Determine the (x, y) coordinate at the center of the cell enclosing the given text.  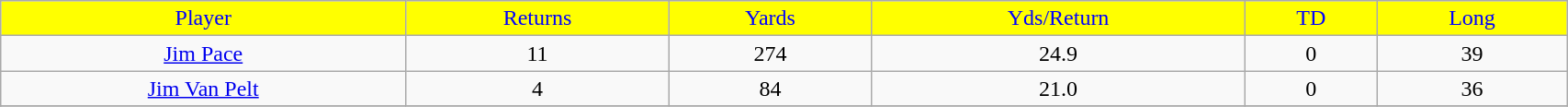
21.0 (1058, 89)
274 (770, 53)
Long (1472, 18)
Player (204, 18)
Yds/Return (1058, 18)
Jim Van Pelt (204, 89)
Yards (770, 18)
TD (1311, 18)
11 (537, 53)
39 (1472, 53)
Returns (537, 18)
4 (537, 89)
84 (770, 89)
24.9 (1058, 53)
Jim Pace (204, 53)
36 (1472, 89)
